Determine the (x, y) coordinate at the center of the cell enclosing the given text.  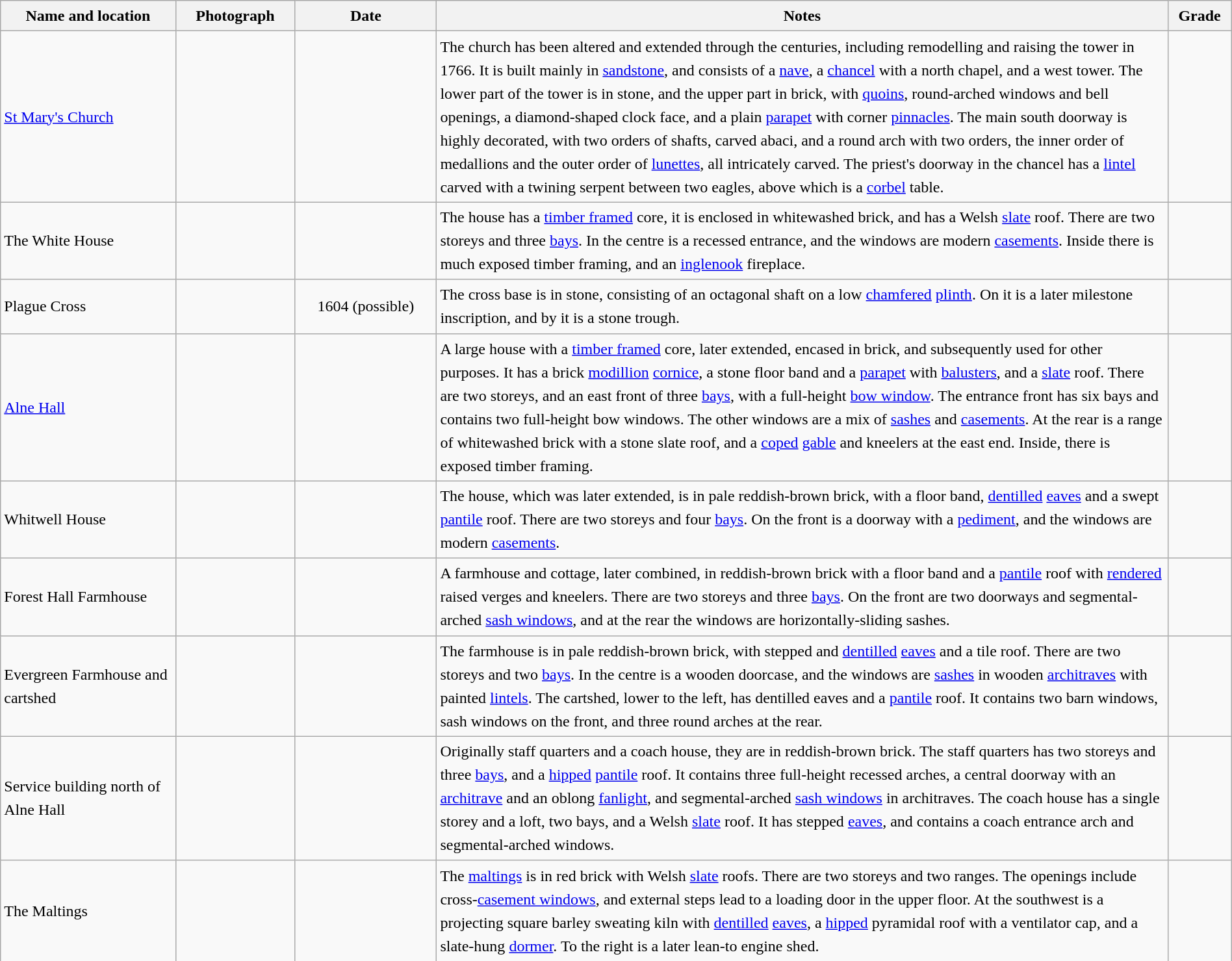
Alne Hall (88, 407)
St Mary's Church (88, 117)
The Maltings (88, 911)
1604 (possible) (366, 307)
Photograph (235, 16)
Whitwell House (88, 520)
Date (366, 16)
Forest Hall Farmhouse (88, 596)
Grade (1200, 16)
Evergreen Farmhouse and cartshed (88, 686)
Plague Cross (88, 307)
Name and location (88, 16)
Service building north of Alne Hall (88, 798)
Notes (802, 16)
The White House (88, 240)
